From the cell containing the given text, extract its center point as (X, Y) coordinate. 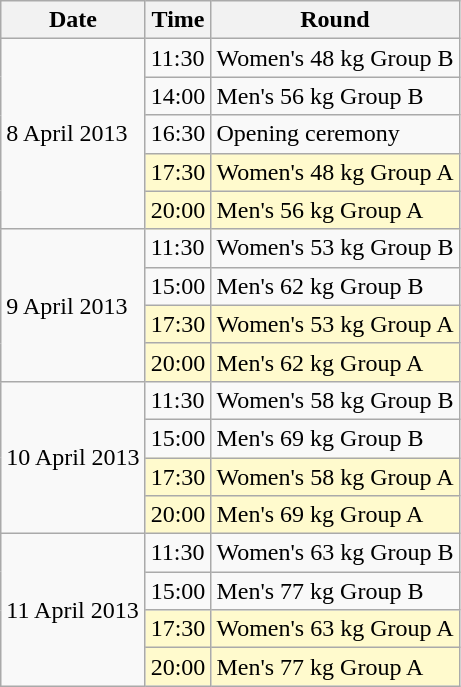
Opening ceremony (335, 134)
Men's 56 kg Group A (335, 210)
9 April 2013 (73, 305)
Men's 69 kg Group B (335, 438)
Men's 77 kg Group A (335, 667)
10 April 2013 (73, 457)
Women's 48 kg Group A (335, 172)
Women's 48 kg Group B (335, 58)
8 April 2013 (73, 134)
Women's 53 kg Group A (335, 324)
Women's 53 kg Group B (335, 248)
Women's 63 kg Group B (335, 553)
Men's 77 kg Group B (335, 591)
Women's 63 kg Group A (335, 629)
Men's 62 kg Group B (335, 286)
11 April 2013 (73, 610)
Men's 62 kg Group A (335, 362)
Time (178, 20)
Women's 58 kg Group A (335, 477)
Women's 58 kg Group B (335, 400)
Date (73, 20)
Round (335, 20)
Men's 69 kg Group A (335, 515)
14:00 (178, 96)
16:30 (178, 134)
Men's 56 kg Group B (335, 96)
